Find where the given text appears and provide that cell's center as [X, Y] coordinate. 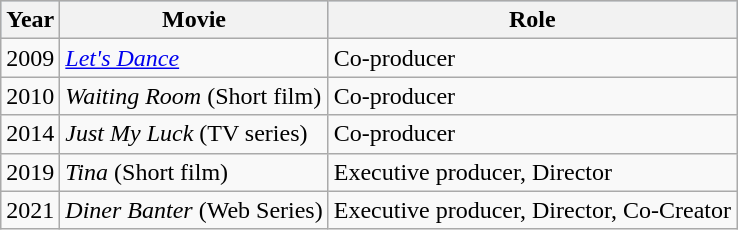
2010 [30, 96]
2021 [30, 210]
Executive producer, Director, Co-Creator [532, 210]
Let's Dance [194, 58]
Waiting Room (Short film) [194, 96]
Movie [194, 20]
Tina (Short film) [194, 172]
Year [30, 20]
Diner Banter (Web Series) [194, 210]
2009 [30, 58]
Just My Luck (TV series) [194, 134]
Executive producer, Director [532, 172]
Role [532, 20]
2019 [30, 172]
2014 [30, 134]
